Capture the cell that displays the provided text and extract its (X, Y) central coordinate. 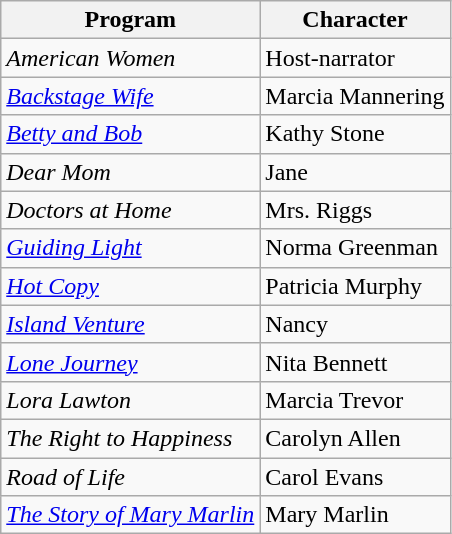
Character (355, 20)
Hot Copy (130, 286)
Mrs. Riggs (355, 210)
Guiding Light (130, 248)
Betty and Bob (130, 134)
Nancy (355, 324)
Marcia Mannering (355, 96)
Doctors at Home (130, 210)
The Right to Happiness (130, 438)
Marcia Trevor (355, 400)
Road of Life (130, 477)
The Story of Mary Marlin (130, 515)
Patricia Murphy (355, 286)
Norma Greenman (355, 248)
Nita Bennett (355, 362)
Host-narrator (355, 58)
Backstage Wife (130, 96)
Dear Mom (130, 172)
Island Venture (130, 324)
Lora Lawton (130, 400)
American Women (130, 58)
Program (130, 20)
Lone Journey (130, 362)
Mary Marlin (355, 515)
Carolyn Allen (355, 438)
Jane (355, 172)
Kathy Stone (355, 134)
Carol Evans (355, 477)
